Output the (x, y) coordinate of the center of the cell containing the given text.  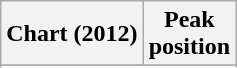
Chart (2012) (72, 34)
Peak position (189, 34)
